Return [x, y] of the center of cell containing provided text 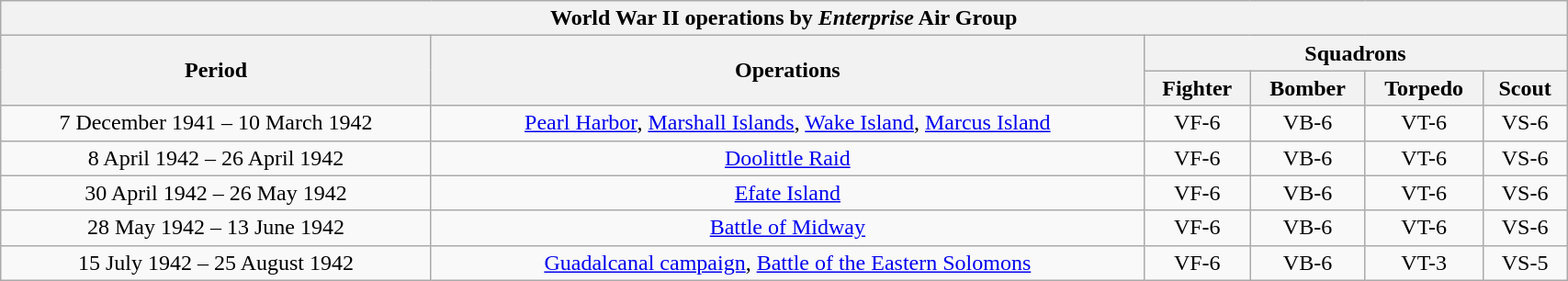
Scout [1525, 88]
Torpedo [1424, 88]
Squadrons [1355, 53]
Period [217, 71]
Guadalcanal campaign, Battle of the Eastern Solomons [787, 263]
Bomber [1308, 88]
15 July 1942 – 25 August 1942 [217, 263]
VS-5 [1525, 263]
Fighter [1197, 88]
Efate Island [787, 193]
28 May 1942 – 13 June 1942 [217, 228]
30 April 1942 – 26 May 1942 [217, 193]
Operations [787, 71]
World War II operations by Enterprise Air Group [784, 18]
VT-3 [1424, 263]
Battle of Midway [787, 228]
Pearl Harbor, Marshall Islands, Wake Island, Marcus Island [787, 123]
8 April 1942 – 26 April 1942 [217, 158]
Doolittle Raid [787, 158]
7 December 1941 – 10 March 1942 [217, 123]
